Capture the cell that displays the provided text and extract its [X, Y] central coordinate. 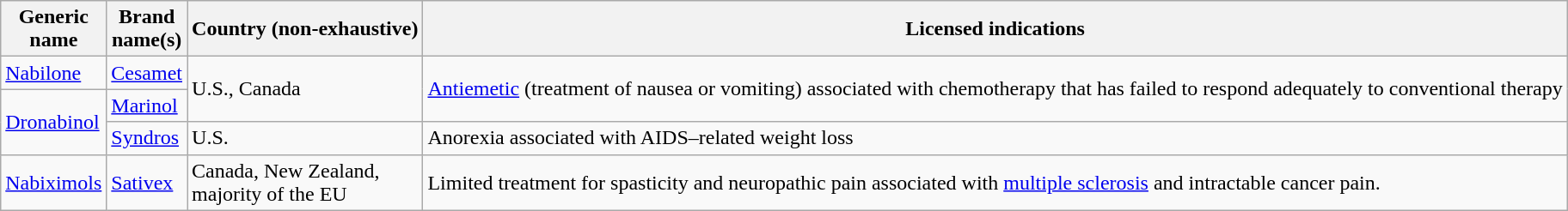
Dronabinol [53, 122]
Canada, New Zealand,majority of the EU [305, 182]
U.S. [305, 138]
Nabilone [53, 73]
Country (non-exhaustive) [305, 29]
U.S., Canada [305, 89]
Syndros [147, 138]
Cesamet [147, 73]
Limited treatment for spasticity and neuropathic pain associated with multiple sclerosis and intractable cancer pain. [995, 182]
Marinol [147, 105]
Anorexia associated with AIDS–related weight loss [995, 138]
Sativex [147, 182]
Nabiximols [53, 182]
Licensed indications [995, 29]
Genericname [53, 29]
Brand name(s) [147, 29]
Antiemetic (treatment of nausea or vomiting) associated with chemotherapy that has failed to respond adequately to conventional therapy [995, 89]
